Capture the cell that displays the provided text and extract its [x, y] central coordinate. 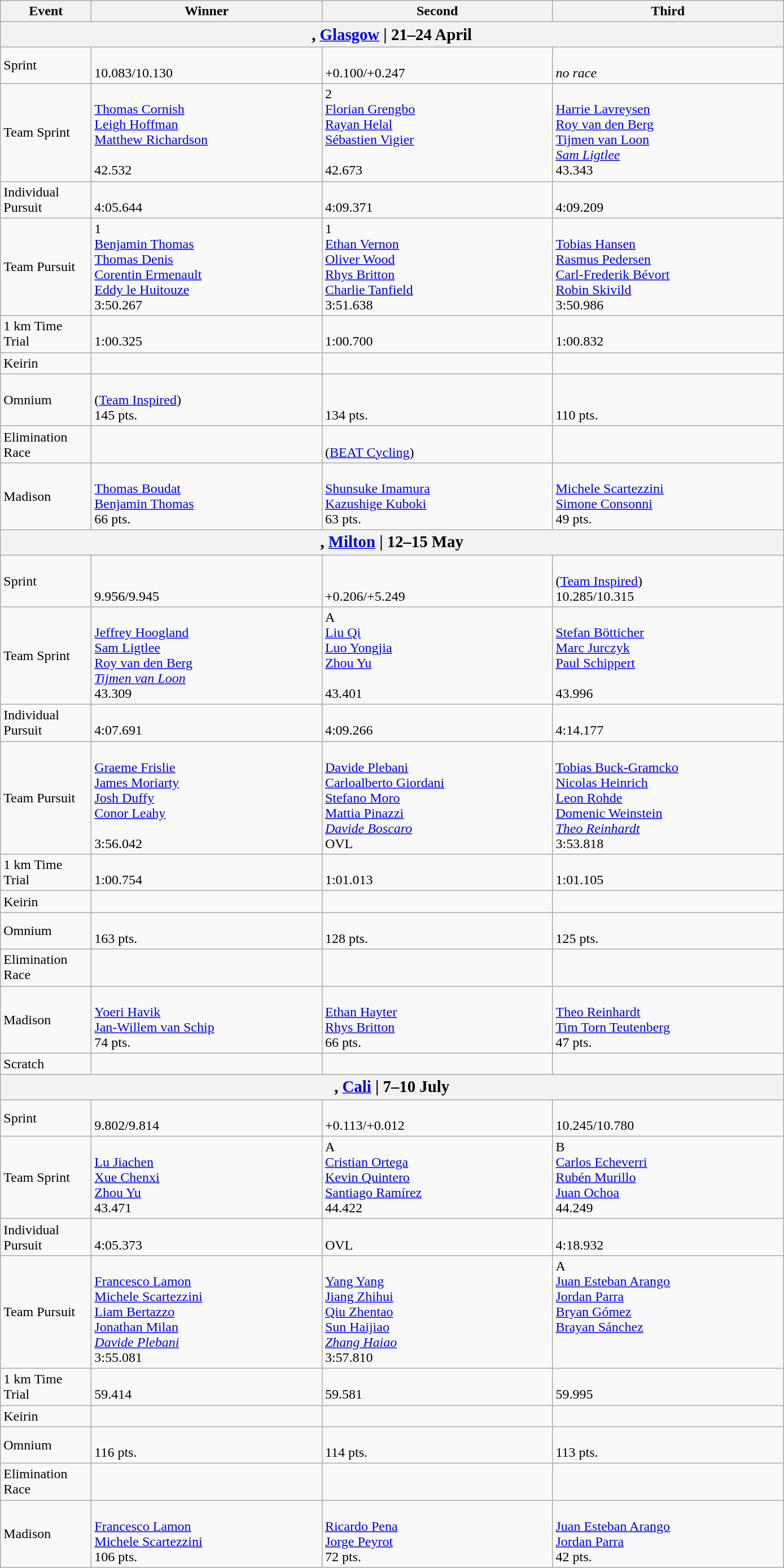
(BEAT Cycling) [437, 444]
ACristian OrtegaKevin QuinteroSantiago Ramírez44.422 [437, 1177]
1Ethan VernonOliver WoodRhys BrittonCharlie Tanfield3:51.638 [437, 267]
134 pts. [437, 400]
128 pts. [437, 931]
no race [668, 65]
+0.100/+0.247 [437, 65]
1:00.832 [668, 334]
OVL [437, 1237]
125 pts. [668, 931]
Yoeri HavikJan-Willem van Schip74 pts. [207, 1020]
4:09.209 [668, 200]
Juan Esteban ArangoJordan Parra42 pts. [668, 1534]
AJuan Esteban ArangoJordan ParraBryan GómezBrayan Sánchez [668, 1312]
, Glasgow | 21–24 April [392, 34]
Ethan HayterRhys Britton66 pts. [437, 1020]
163 pts. [207, 931]
Graeme FrislieJames MoriartyJosh DuffyConor Leahy3:56.042 [207, 798]
(Team Inspired)10.285/10.315 [668, 580]
9.802/9.814 [207, 1118]
Scratch [46, 1064]
113 pts. [668, 1445]
4:07.691 [207, 723]
Lu JiachenXue ChenxiZhou Yu43.471 [207, 1177]
1:00.325 [207, 334]
Michele ScartezziniSimone Consonni49 pts. [668, 496]
4:09.371 [437, 200]
Davide PlebaniCarloalberto GiordaniStefano MoroMattia PinazziDavide BoscaroOVL [437, 798]
4:18.932 [668, 1237]
, Milton | 12–15 May [392, 542]
Shunsuke ImamuraKazushige Kuboki63 pts. [437, 496]
ALiu QiLuo YongjiaZhou Yu43.401 [437, 656]
1:00.700 [437, 334]
4:14.177 [668, 723]
4:05.644 [207, 200]
9.956/9.945 [207, 580]
4:09.266 [437, 723]
116 pts. [207, 1445]
Ricardo PenaJorge Peyrot72 pts. [437, 1534]
Yang YangJiang ZhihuiQiu ZhentaoSun HaijiaoZhang Haiao3:57.810 [437, 1312]
Tobias HansenRasmus PedersenCarl-Frederik BévortRobin Skivild3:50.986 [668, 267]
BCarlos EcheverriRubén MurilloJuan Ochoa44.249 [668, 1177]
+0.113/+0.012 [437, 1118]
4:05.373 [207, 1237]
Third [668, 11]
59.995 [668, 1387]
1Benjamin ThomasThomas DenisCorentin ErmenaultEddy le Huitouze3:50.267 [207, 267]
59.581 [437, 1387]
10.245/10.780 [668, 1118]
Francesco LamonMichele ScartezziniLiam BertazzoJonathan MilanDavide Plebani3:55.081 [207, 1312]
Winner [207, 11]
1:01.013 [437, 873]
114 pts. [437, 1445]
1:01.105 [668, 873]
59.414 [207, 1387]
1:00.754 [207, 873]
Tobias Buck-GramckoNicolas HeinrichLeon RohdeDomenic WeinsteinTheo Reinhardt3:53.818 [668, 798]
Stefan BötticherMarc JurczykPaul Schippert43.996 [668, 656]
Thomas BoudatBenjamin Thomas66 pts. [207, 496]
Jeffrey HooglandSam LigtleeRoy van den BergTijmen van Loon43.309 [207, 656]
Francesco LamonMichele Scartezzini106 pts. [207, 1534]
110 pts. [668, 400]
Thomas CornishLeigh HoffmanMatthew Richardson42.532 [207, 132]
+0.206/+5.249 [437, 580]
Harrie LavreysenRoy van den BergTijmen van LoonSam Ligtlee43.343 [668, 132]
2Florian GrengboRayan HelalSébastien Vigier42.673 [437, 132]
Event [46, 11]
Second [437, 11]
10.083/10.130 [207, 65]
Theo ReinhardtTim Torn Teutenberg47 pts. [668, 1020]
, Cali | 7–10 July [392, 1087]
(Team Inspired)145 pts. [207, 400]
